Return [X, Y] of the center of cell containing provided text 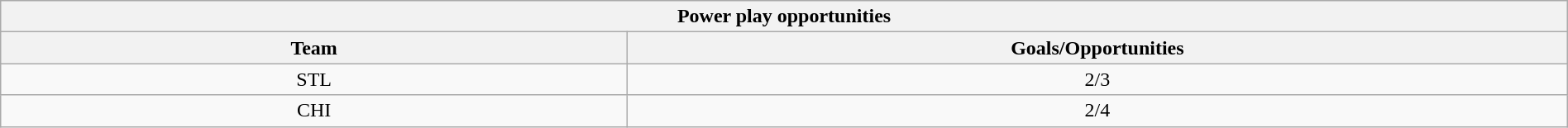
Team [314, 48]
Goals/Opportunities [1098, 48]
2/3 [1098, 79]
Power play opportunities [784, 17]
CHI [314, 111]
2/4 [1098, 111]
STL [314, 79]
